Return the (X, Y) coordinate for the center point of the cell that contains the specified text.  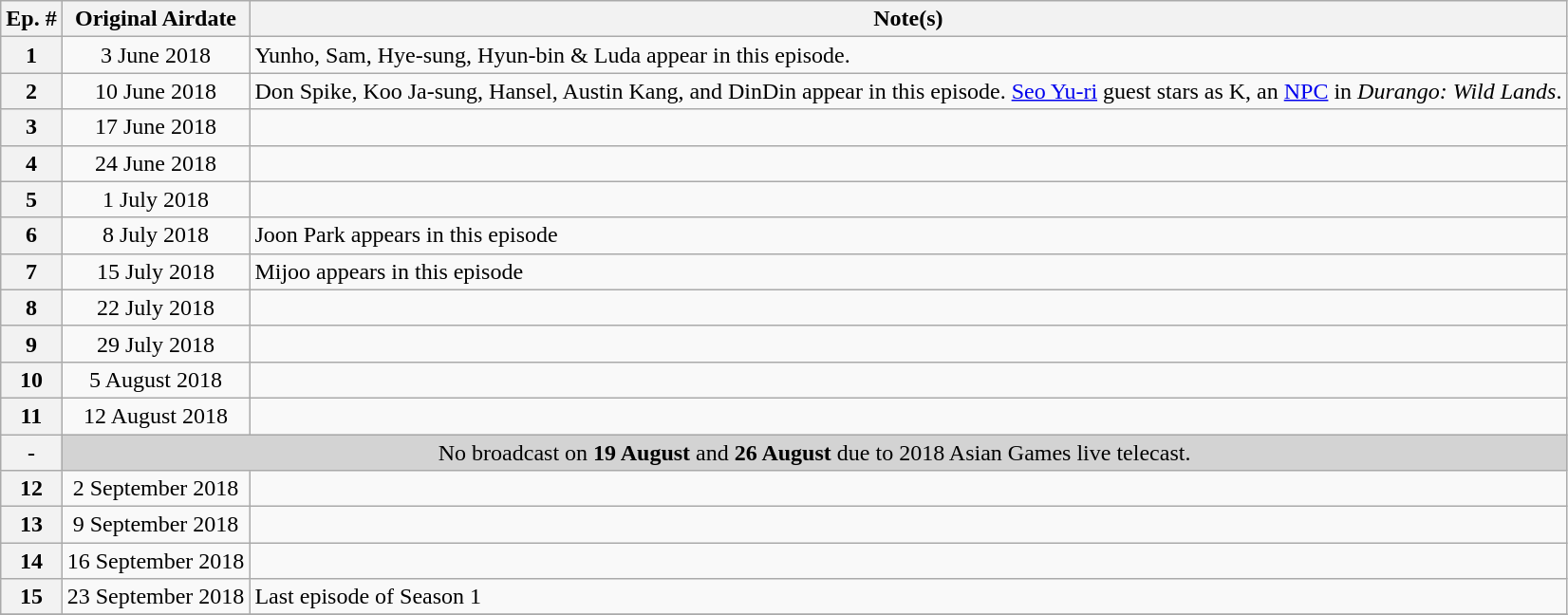
Mijoo appears in this episode (908, 271)
3 June 2018 (156, 55)
15 July 2018 (156, 271)
- (31, 453)
5 (31, 199)
14 (31, 561)
Joon Park appears in this episode (908, 235)
9 September 2018 (156, 525)
22 July 2018 (156, 307)
12 (31, 489)
15 (31, 597)
No broadcast on 19 August and 26 August due to 2018 Asian Games live telecast. (814, 453)
2 (31, 91)
23 September 2018 (156, 597)
1 (31, 55)
12 August 2018 (156, 416)
10 June 2018 (156, 91)
8 (31, 307)
17 June 2018 (156, 127)
24 June 2018 (156, 163)
5 August 2018 (156, 380)
2 September 2018 (156, 489)
4 (31, 163)
8 July 2018 (156, 235)
29 July 2018 (156, 344)
Ep. # (31, 19)
9 (31, 344)
Yunho, Sam, Hye-sung, Hyun-bin & Luda appear in this episode. (908, 55)
13 (31, 525)
6 (31, 235)
1 July 2018 (156, 199)
Note(s) (908, 19)
Don Spike, Koo Ja-sung, Hansel, Austin Kang, and DinDin appear in this episode. Seo Yu-ri guest stars as K, an NPC in Durango: Wild Lands. (908, 91)
16 September 2018 (156, 561)
3 (31, 127)
10 (31, 380)
Original Airdate (156, 19)
7 (31, 271)
Last episode of Season 1 (908, 597)
11 (31, 416)
